Provide the [X, Y] coordinate of the cell's center where the given text is located.  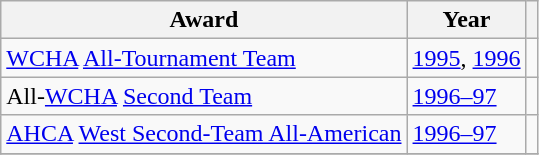
WCHA All-Tournament Team [204, 58]
1995, 1996 [466, 58]
All-WCHA Second Team [204, 96]
Award [204, 20]
Year [466, 20]
AHCA West Second-Team All-American [204, 134]
